Extract the (x, y) coordinate from the center of the cell holding the provided text.  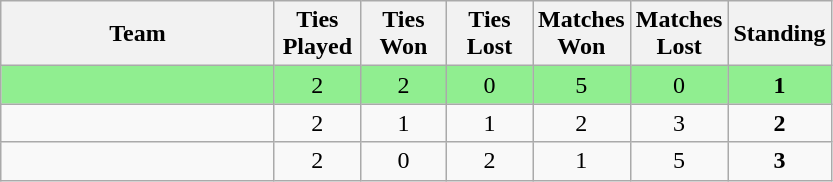
Standing (780, 34)
Ties Lost (489, 34)
Team (138, 34)
Matches Lost (679, 34)
Matches Won (581, 34)
Ties Played (317, 34)
Ties Won (403, 34)
